Identify which cell holds the provided text, then report its [x, y] central coordinate. 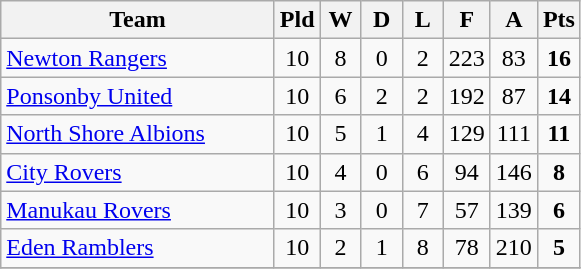
139 [514, 210]
223 [466, 58]
3 [340, 210]
Pts [558, 20]
57 [466, 210]
Ponsonby United [138, 96]
210 [514, 248]
192 [466, 96]
7 [422, 210]
Eden Ramblers [138, 248]
11 [558, 134]
14 [558, 96]
L [422, 20]
78 [466, 248]
Pld [297, 20]
87 [514, 96]
Manukau Rovers [138, 210]
F [466, 20]
North Shore Albions [138, 134]
129 [466, 134]
Team [138, 20]
94 [466, 172]
16 [558, 58]
City Rovers [138, 172]
146 [514, 172]
Newton Rangers [138, 58]
D [382, 20]
A [514, 20]
W [340, 20]
111 [514, 134]
83 [514, 58]
